Determine the [x, y] coordinate at the center of the cell enclosing the given text.  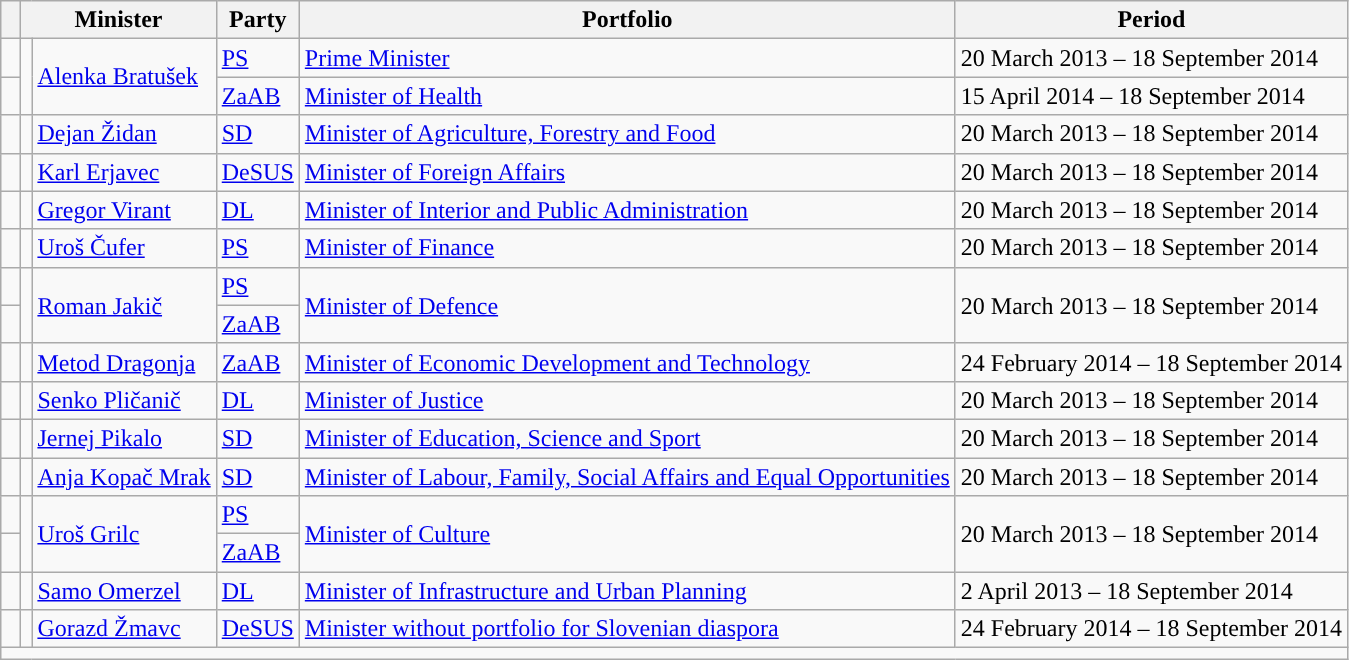
Prime Minister [627, 58]
Minister of Interior and Public Administration [627, 210]
Samo Omerzel [124, 591]
15 April 2014 – 18 September 2014 [1151, 96]
Karl Erjavec [124, 172]
Minister of Health [627, 96]
Jernej Pikalo [124, 438]
Minister of Foreign Affairs [627, 172]
Portfolio [627, 20]
Minister of Education, Science and Sport [627, 438]
Minister of Defence [627, 305]
Minister of Justice [627, 400]
Uroš Grilc [124, 534]
Minister of Infrastructure and Urban Planning [627, 591]
Period [1151, 20]
Senko Pličanič [124, 400]
Minister of Culture [627, 534]
Minister of Agriculture, Forestry and Food [627, 134]
Roman Jakič [124, 305]
Dejan Židan [124, 134]
Minister of Economic Development and Technology [627, 362]
Minister of Labour, Family, Social Affairs and Equal Opportunities [627, 477]
2 April 2013 – 18 September 2014 [1151, 591]
Alenka Bratušek [124, 77]
Minister without portfolio for Slovenian diaspora [627, 629]
Uroš Čufer [124, 248]
Metod Dragonja [124, 362]
Minister of Finance [627, 248]
Gregor Virant [124, 210]
Minister [118, 20]
Anja Kopač Mrak [124, 477]
Gorazd Žmavc [124, 629]
Party [258, 20]
